Capture the cell that displays the provided text and extract its [X, Y] central coordinate. 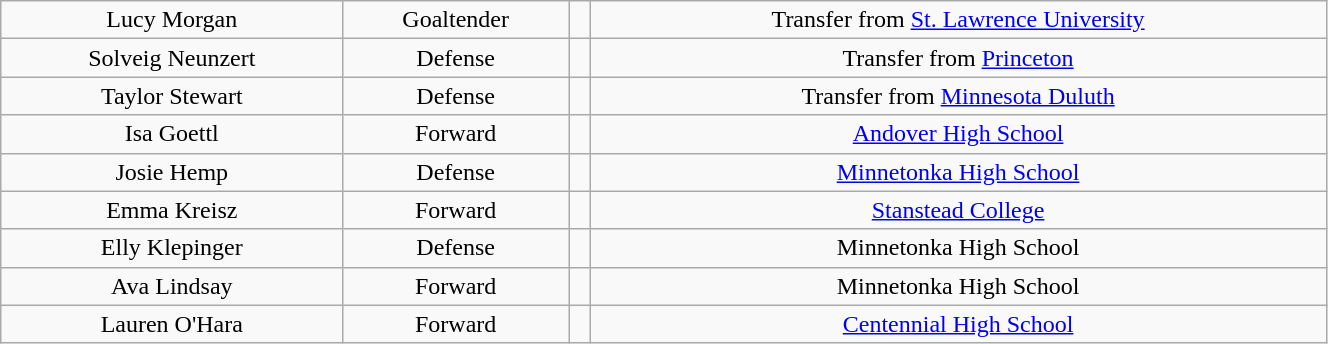
Transfer from St. Lawrence University [958, 20]
Lucy Morgan [172, 20]
Andover High School [958, 134]
Josie Hemp [172, 172]
Lauren O'Hara [172, 324]
Transfer from Princeton [958, 58]
Taylor Stewart [172, 96]
Isa Goettl [172, 134]
Stanstead College [958, 210]
Emma Kreisz [172, 210]
Centennial High School [958, 324]
Ava Lindsay [172, 286]
Solveig Neunzert [172, 58]
Elly Klepinger [172, 248]
Goaltender [456, 20]
Transfer from Minnesota Duluth [958, 96]
